Find where the given text appears and provide that cell's center as [X, Y] coordinate. 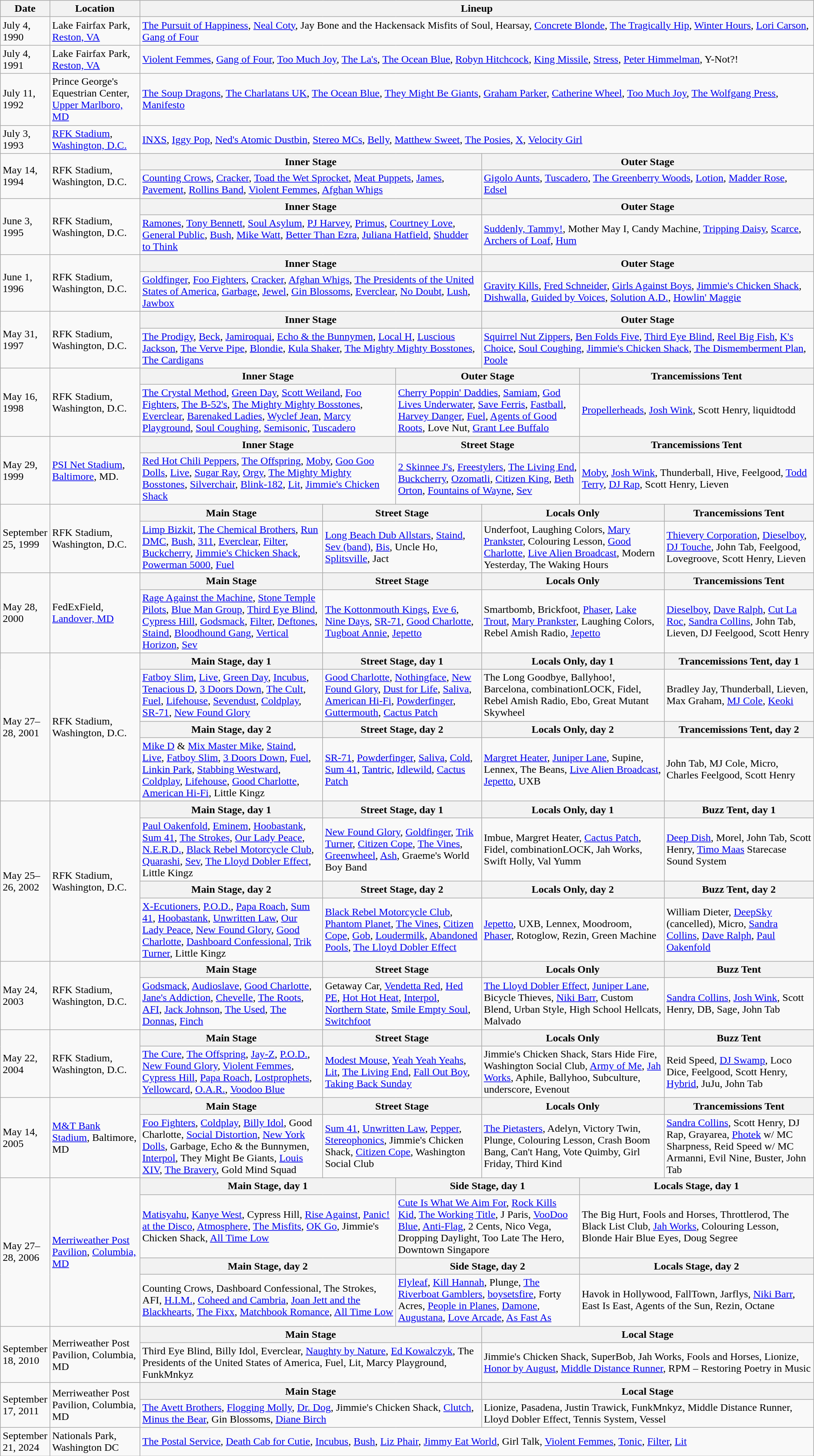
Prince George's Equestrian Center, Upper Marlboro, MD [95, 99]
Reid Speed, DJ Swamp, Loco Dice, Feelgood, Scott Henry, Hybrid, JuJu, John Tab [739, 1072]
May 31, 1997 [25, 339]
Buzz Tent, day 2 [739, 889]
Locals Stage, day 2 [697, 1266]
The Lloyd Dobler Effect, Juniper Lane, Bicycle Thieves, Niki Barr, Custom Blend, Urban Style, High School Hellcats, Malvado [573, 1004]
Long Beach Dub Allstars, Staind, Sev (band), Bis, Uncle Ho, Splitsville, Jact [402, 547]
May 22, 2004 [25, 1064]
Underfoot, Laughing Colors, Mary Prankster, Colouring Lesson, Good Charlotte, Live Alien Broadcast, Modern Yesterday, The Waking Hours [573, 547]
Locals Stage, day 1 [697, 1186]
John Tab, MJ Cole, Micro, Charles Feelgood, Scott Henry [739, 769]
May 14, 2005 [25, 1138]
Violent Femmes, Gang of Four, Too Much Joy, The La's, The Ocean Blue, Robyn Hitchcock, King Missile, Stress, Peter Himmelman, Y-Not?! [477, 59]
Imbue, Margret Heater, Cactus Patch, Fidel, combinationLOCK, Jah Works, Swift Holly, Val Yumm [573, 849]
Margret Heater, Juniper Lane, Supine, Lennex, The Beans, Live Alien Broadcast, Jepetto, UXB [573, 769]
May 16, 1998 [25, 402]
The Avett Brothers, Flogging Molly, Dr. Dog, Jimmie's Chicken Shack, Clutch, Minus the Bear, Gin Blossoms, Diane Birch [310, 1413]
2 Skinnee J's, Freestylers, The Living End, Buckcherry, Ozomatli, Citizen King, Beth Orton, Fountains of Wayne, Sev [488, 479]
Moby, Josh Wink, Thunderball, Hive, Feelgood, Todd Terry, DJ Rap, Scott Henry, Lieven [697, 479]
May 27–28, 2006 [25, 1252]
Modest Mouse, Yeah Yeah Yeahs, Lit, The Living End, Fall Out Boy, Taking Back Sunday [402, 1072]
June 3, 1995 [25, 226]
Good Charlotte, Nothingface, New Found Glory, Dust for Life, Saliva, American Hi-Fi, Powderfinger, Guttermouth, Cactus Patch [402, 695]
Black Rebel Motorcycle Club, Phantom Planet, The Vines, Citizen Cope, Gob, Loudermilk, Abandoned Pools, The Lloyd Dobler Effect [402, 930]
SR-71, Powderfinger, Saliva, Cold, Sum 41, Tantric, Idlewild, Cactus Patch [402, 769]
Deep Dish, Morel, John Tab, Scott Henry, Timo Maas Starecase Sound System [739, 849]
Jimmie's Chicken Shack, Stars Hide Fire, Washington Social Club, Army of Me, Jah Works, Aphile, Ballyhoo, Subculture, underscore, Evenout [573, 1072]
Sandra Collins, Scott Henry, DJ Rap, Grayarea, Photek w/ MC Sharpness, Reid Speed w/ MC Armanni, Evil Nine, Buster, John Tab [739, 1146]
Dieselboy, Dave Ralph, Cut La Roc, Sandra Collins, John Tab, Lieven, DJ Feelgood, Scott Henry [739, 621]
July 3, 1993 [25, 139]
Getaway Car, Vendetta Red, Hed PE, Hot Hot Heat, Interpol, Northern State, Smile Empty Soul, Switchfoot [402, 1004]
September 21, 2024 [25, 1441]
Gravity Kills, Fred Schneider, Girls Against Boys, Jimmie's Chicken Shack, Dishwalla, Guided by Voices, Solution A.D., Howlin' Maggie [647, 291]
PSI Net Stadium, Baltimore, MD. [95, 470]
Flyleaf, Kill Hannah, Plunge, The Riverboat Gamblers, boysetsfire, Forty Acres, People in Planes, Damone, Augustana, Love Arcade, As Fast As [488, 1300]
May 14, 1994 [25, 176]
June 1, 1996 [25, 283]
Date [25, 9]
Trancemissions Tent, day 2 [739, 729]
July 4, 1990 [25, 31]
Fatboy Slim, Live, Green Day, Incubus, Tenacious D, 3 Doors Down, The Cult, Fuel, Lifehouse, Sevendust, Coldplay, SR-71, New Found Glory [231, 695]
Nationals Park, Washington DC [95, 1441]
Limp Bizkit, The Chemical Brothers, Run DMC, Bush, 311, Everclear, Filter, Buckcherry, Jimmie's Chicken Shack, Powerman 5000, Fuel [231, 547]
Sum 41, Unwritten Law, Pepper, Stereophonics, Jimmie's Chicken Shack, Citizen Cope, Washington Social Club [402, 1146]
May 25–26, 2002 [25, 881]
The Cure, The Offspring, Jay-Z, P.O.D., New Found Glory, Violent Femmes, Cypress Hill, Papa Roach, Lostprophets, Yellowcard, O.A.R., Voodoo Blue [231, 1072]
September 17, 2011 [25, 1405]
The Pietasters, Adelyn, Victory Twin, Plunge, Colouring Lesson, Crash Boom Bang, Can't Hang, Vote Quimby, Girl Friday, Third Kind [573, 1146]
The Big Hurt, Fools and Horses, Throttlerod, The Black List Club, Jah Works, Colouring Lesson, Blonde Hair Blue Eyes, Doug Segree [697, 1226]
Cherry Poppin' Daddies, Samiam, God Lives Underwater, Save Ferris, Fastball, Harvey Danger, Fuel, Agents of Good Roots, Love Nut, Grant Lee Buffalo [488, 410]
Jimmie's Chicken Shack, SuperBob, Jah Works, Fools and Horses, Lionize, Honor by August, Middle Distance Runner, RPM – Restoring Poetry in Music [647, 1363]
Trancemissions Tent, day 1 [739, 661]
Sandra Collins, Josh Wink, Scott Henry, DB, Sage, John Tab [739, 1004]
Lionize, Pasadena, Justin Trawick, FunkMnkyz, Middle Distance Runner, Lloyd Dobler Effect, Tennis System, Vessel [647, 1413]
Gigolo Aunts, Tuscadero, The Greenberry Woods, Lotion, Madder Rose, Edsel [647, 184]
July 4, 1991 [25, 59]
Counting Crows, Cracker, Toad the Wet Sprocket, Meat Puppets, James, Pavement, Rollins Band, Violent Femmes, Afghan Whigs [310, 184]
May 29, 1999 [25, 470]
May 28, 2000 [25, 613]
May 27–28, 2001 [25, 727]
The Long Goodbye, Ballyhoo!, Barcelona, combinationLOCK, Fidel, Rebel Amish Radio, Ebo, Great Mutant Skywheel [573, 695]
INXS, Iggy Pop, Ned's Atomic Dustbin, Stereo MCs, Belly, Matthew Sweet, The Posies, X, Velocity Girl [477, 139]
Havok in Hollywood, FallTown, Jarflys, Niki Barr, East Is East, Agents of the Sun, Rezin, Octane [697, 1300]
New Found Glory, Goldfinger, Trik Turner, Citizen Cope, The Vines, Greenwheel, Ash, Graeme's World Boy Band [402, 849]
Suddenly, Tammy!, Mother May I, Candy Machine, Tripping Daisy, Scarce, Archers of Loaf, Hum [647, 235]
Smartbomb, Brickfoot, Phaser, Lake Trout, Mary Prankster, Laughing Colors, Rebel Amish Radio, Jepetto [573, 621]
The Postal Service, Death Cab for Cutie, Incubus, Bush, Liz Phair, Jimmy Eat World, Girl Talk, Violent Femmes, Tonic, Filter, Lit [477, 1441]
May 24, 2003 [25, 995]
Godsmack, Audioslave, Good Charlotte, Jane's Addiction, Chevelle, The Roots, AFI, Jack Johnson, The Used, The Donnas, Finch [231, 1004]
July 11, 1992 [25, 99]
Side Stage, day 1 [488, 1186]
M&T Bank Stadium, Baltimore, MD [95, 1138]
The Kottonmouth Kings, Eve 6, Nine Days, SR-71, Good Charlotte, Tugboat Annie, Jepetto [402, 621]
Matisyahu, Kanye West, Cypress Hill, Rise Against, Panic! at the Disco, Atmosphere, The Misfits, OK Go, Jimmie's Chicken Shack, All Time Low [268, 1226]
Side Stage, day 2 [488, 1266]
FedExField, Landover, MD [95, 613]
September 18, 2010 [25, 1354]
William Dieter, DeepSky (cancelled), Micro, Sandra Collins, Dave Ralph, Paul Oakenfold [739, 930]
Bradley Jay, Thunderball, Lieven, Max Graham, MJ Cole, Keoki [739, 695]
Location [95, 9]
Thievery Corporation, Dieselboy, DJ Touche, John Tab, Feelgood, Lovegroove, Scott Henry, Lieven [739, 547]
Lineup [477, 9]
September 25, 1999 [25, 539]
Buzz Tent, day 1 [739, 809]
Jepetto, UXB, Lennex, Moodroom, Phaser, Rotoglow, Rezin, Green Machine [573, 930]
Propellerheads, Josh Wink, Scott Henry, liquidtodd [697, 410]
